Return the [x, y] coordinate for the center point of the cell that contains the specified text.  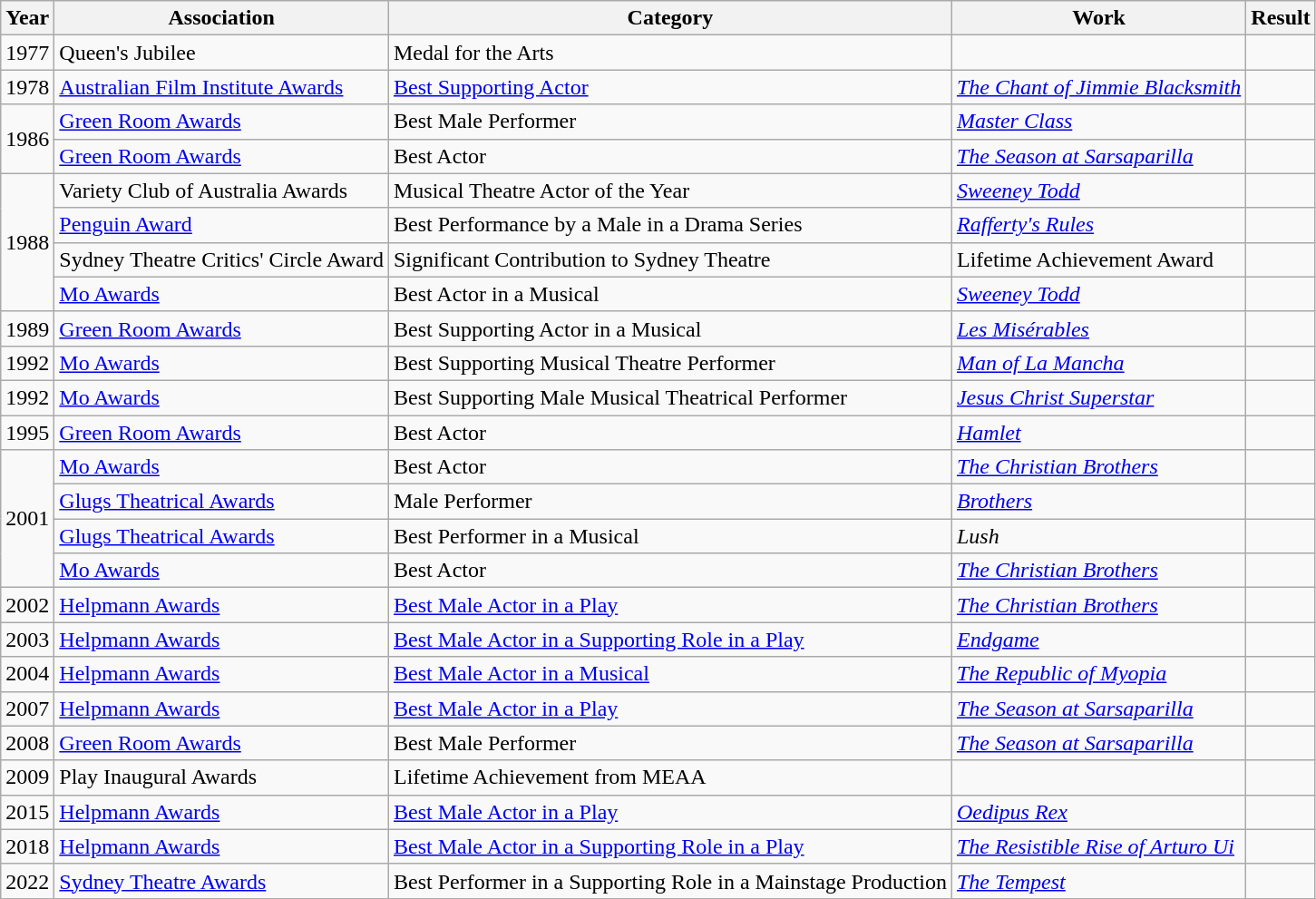
Play Inaugural Awards [221, 777]
1978 [27, 87]
2008 [27, 743]
The Resistible Rise of Arturo Ui [1098, 846]
Hamlet [1098, 433]
Best Actor in a Musical [669, 294]
1977 [27, 53]
Medal for the Arts [669, 53]
Best Supporting Musical Theatre Performer [669, 363]
Best Supporting Actor in a Musical [669, 328]
Sydney Theatre Awards [221, 881]
Rafferty's Rules [1098, 225]
1989 [27, 328]
2009 [27, 777]
Work [1098, 18]
Brothers [1098, 502]
The Chant of Jimmie Blacksmith [1098, 87]
Musical Theatre Actor of the Year [669, 191]
Best Performer in a Supporting Role in a Mainstage Production [669, 881]
2022 [27, 881]
Lifetime Achievement from MEAA [669, 777]
Best Performance by a Male in a Drama Series [669, 225]
Oedipus Rex [1098, 812]
Result [1281, 18]
Male Performer [669, 502]
Lush [1098, 536]
Penguin Award [221, 225]
2001 [27, 519]
2018 [27, 846]
2002 [27, 605]
Best Performer in a Musical [669, 536]
Master Class [1098, 122]
Queen's Jubilee [221, 53]
1986 [27, 139]
Best Male Actor in a Musical [669, 674]
Association [221, 18]
2007 [27, 708]
Jesus Christ Superstar [1098, 397]
Les Misérables [1098, 328]
The Republic of Myopia [1098, 674]
Endgame [1098, 640]
Category [669, 18]
Sydney Theatre Critics' Circle Award [221, 259]
2004 [27, 674]
Australian Film Institute Awards [221, 87]
1988 [27, 242]
Best Supporting Male Musical Theatrical Performer [669, 397]
Year [27, 18]
1995 [27, 433]
Best Supporting Actor [669, 87]
Significant Contribution to Sydney Theatre [669, 259]
Variety Club of Australia Awards [221, 191]
Lifetime Achievement Award [1098, 259]
2003 [27, 640]
Man of La Mancha [1098, 363]
The Tempest [1098, 881]
2015 [27, 812]
